Determine the (X, Y) coordinate at the center of the cell enclosing the given text.  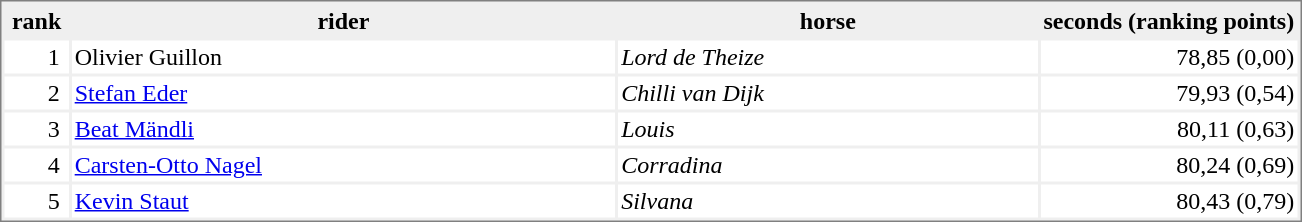
Kevin Staut (344, 200)
79,93 (0,54) (1168, 92)
Corradina (828, 164)
80,11 (0,63) (1168, 128)
78,85 (0,00) (1168, 56)
rider (344, 20)
80,43 (0,79) (1168, 200)
rank (36, 20)
5 (36, 200)
seconds (ranking points) (1168, 20)
Beat Mändli (344, 128)
Louis (828, 128)
Olivier Guillon (344, 56)
horse (828, 20)
1 (36, 56)
Carsten-Otto Nagel (344, 164)
2 (36, 92)
Chilli van Dijk (828, 92)
Stefan Eder (344, 92)
Silvana (828, 200)
Lord de Theize (828, 56)
80,24 (0,69) (1168, 164)
3 (36, 128)
4 (36, 164)
